Output the (x, y) coordinate of the center of the cell containing the given text.  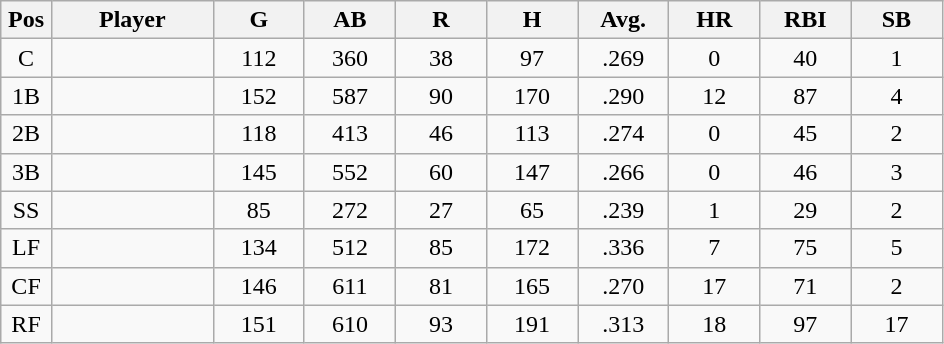
.274 (624, 134)
12 (714, 96)
40 (806, 58)
360 (350, 58)
90 (440, 96)
.239 (624, 210)
413 (350, 134)
3 (896, 172)
29 (806, 210)
5 (896, 248)
147 (532, 172)
Player (132, 20)
152 (258, 96)
.290 (624, 96)
65 (532, 210)
145 (258, 172)
1B (26, 96)
118 (258, 134)
7 (714, 248)
LF (26, 248)
SS (26, 210)
RF (26, 324)
.269 (624, 58)
AB (350, 20)
Pos (26, 20)
HR (714, 20)
2B (26, 134)
RBI (806, 20)
4 (896, 96)
.270 (624, 286)
75 (806, 248)
R (440, 20)
3B (26, 172)
60 (440, 172)
113 (532, 134)
38 (440, 58)
C (26, 58)
SB (896, 20)
G (258, 20)
587 (350, 96)
151 (258, 324)
611 (350, 286)
191 (532, 324)
CF (26, 286)
272 (350, 210)
45 (806, 134)
H (532, 20)
71 (806, 286)
.266 (624, 172)
134 (258, 248)
.313 (624, 324)
112 (258, 58)
552 (350, 172)
18 (714, 324)
146 (258, 286)
93 (440, 324)
87 (806, 96)
165 (532, 286)
.336 (624, 248)
Avg. (624, 20)
512 (350, 248)
170 (532, 96)
27 (440, 210)
610 (350, 324)
172 (532, 248)
81 (440, 286)
